Return the (x, y) coordinate for the center point of the cell that contains the specified text.  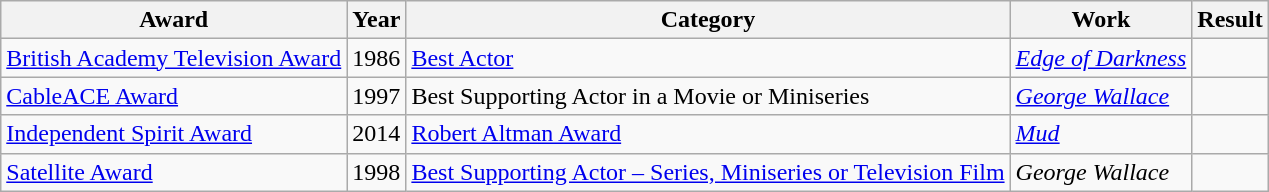
Best Actor (708, 58)
CableACE Award (174, 96)
Year (376, 20)
1997 (376, 96)
Satellite Award (174, 172)
Edge of Darkness (1101, 58)
Result (1230, 20)
Best Supporting Actor – Series, Miniseries or Television Film (708, 172)
1986 (376, 58)
Category (708, 20)
British Academy Television Award (174, 58)
Robert Altman Award (708, 134)
Mud (1101, 134)
1998 (376, 172)
Work (1101, 20)
Independent Spirit Award (174, 134)
Best Supporting Actor in a Movie or Miniseries (708, 96)
2014 (376, 134)
Award (174, 20)
